Pinpoint the cell where the given text exists, returning its (x, y) midpoint coordinate. 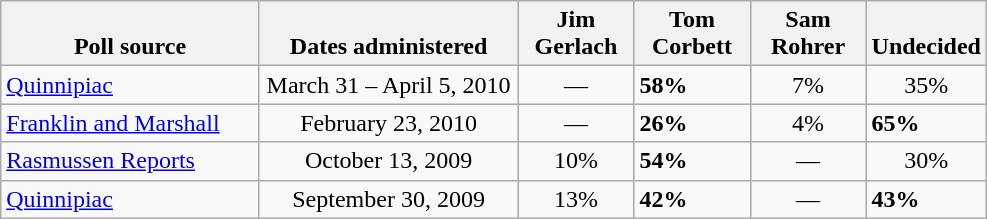
October 13, 2009 (388, 161)
43% (926, 199)
Dates administered (388, 34)
March 31 – April 5, 2010 (388, 85)
26% (692, 123)
7% (808, 85)
September 30, 2009 (388, 199)
February 23, 2010 (388, 123)
Poll source (130, 34)
Undecided (926, 34)
JimGerlach (576, 34)
65% (926, 123)
Franklin and Marshall (130, 123)
35% (926, 85)
4% (808, 123)
30% (926, 161)
Rasmussen Reports (130, 161)
42% (692, 199)
SamRohrer (808, 34)
58% (692, 85)
54% (692, 161)
13% (576, 199)
TomCorbett (692, 34)
10% (576, 161)
